Capture the cell that displays the provided text and extract its [x, y] central coordinate. 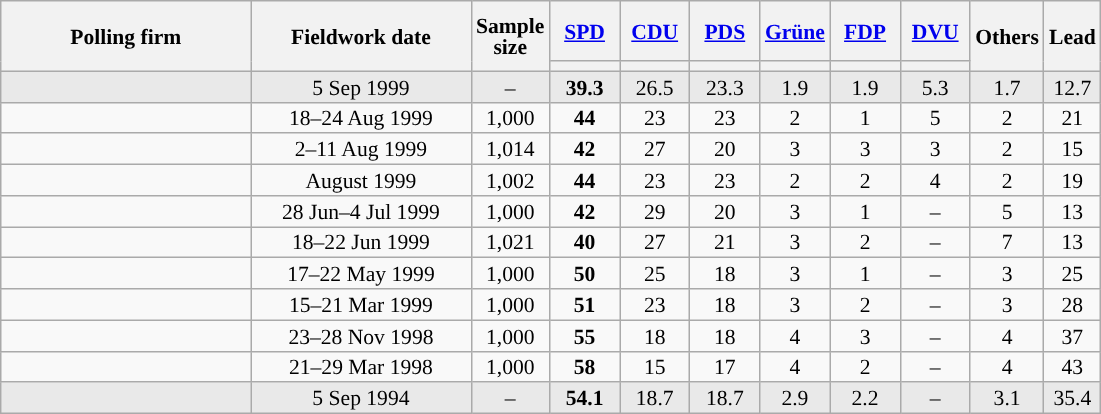
7 [1007, 242]
21–29 Mar 1998 [361, 366]
35.4 [1072, 398]
29 [655, 212]
26.5 [655, 86]
Lead [1072, 36]
28 Jun–4 Jul 1999 [361, 212]
DVU [935, 31]
5.3 [935, 86]
55 [584, 336]
1,014 [510, 150]
28 [1072, 304]
Others [1007, 36]
58 [584, 366]
15–21 Mar 1999 [361, 304]
23.3 [725, 86]
Grüne [795, 31]
5 Sep 1994 [361, 398]
Polling firm [126, 36]
3.1 [1007, 398]
2–11 Aug 1999 [361, 150]
50 [584, 274]
17 [725, 366]
23–28 Nov 1998 [361, 336]
FDP [865, 31]
1,002 [510, 180]
2.2 [865, 398]
1.7 [1007, 86]
Fieldwork date [361, 36]
1,021 [510, 242]
17–22 May 1999 [361, 274]
August 1999 [361, 180]
2.9 [795, 398]
19 [1072, 180]
18–24 Aug 1999 [361, 118]
CDU [655, 31]
51 [584, 304]
PDS [725, 31]
54.1 [584, 398]
5 Sep 1999 [361, 86]
43 [1072, 366]
12.7 [1072, 86]
SPD [584, 31]
40 [584, 242]
Samplesize [510, 36]
18–22 Jun 1999 [361, 242]
37 [1072, 336]
39.3 [584, 86]
